Return [x, y] of the center of cell containing provided text 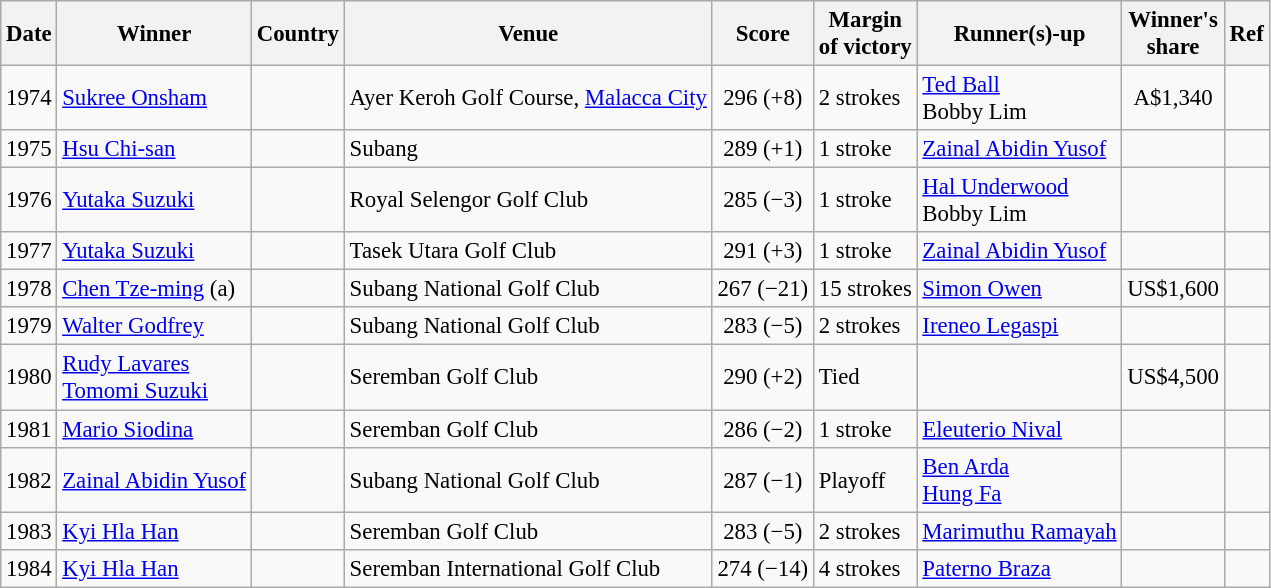
Ben Arda Hung Fa [1020, 480]
1980 [29, 378]
Marimuthu Ramayah [1020, 531]
Rudy LavaresTomomi Suzuki [154, 378]
1984 [29, 568]
1981 [29, 429]
1977 [29, 251]
1974 [29, 98]
1976 [29, 200]
US$4,500 [1173, 378]
Ref [1246, 34]
4 strokes [865, 568]
Playoff [865, 480]
1975 [29, 149]
Seremban International Golf Club [528, 568]
Chen Tze-ming (a) [154, 289]
Ted Ball Bobby Lim [1020, 98]
Runner(s)-up [1020, 34]
1978 [29, 289]
15 strokes [865, 289]
267 (−21) [762, 289]
Simon Owen [1020, 289]
287 (−1) [762, 480]
289 (+1) [762, 149]
1983 [29, 531]
Marginof victory [865, 34]
Winner [154, 34]
274 (−14) [762, 568]
Mario Siodina [154, 429]
296 (+8) [762, 98]
291 (+3) [762, 251]
Tasek Utara Golf Club [528, 251]
Subang [528, 149]
Sukree Onsham [154, 98]
A$1,340 [1173, 98]
Ayer Keroh Golf Course, Malacca City [528, 98]
Eleuterio Nival [1020, 429]
Score [762, 34]
1979 [29, 327]
Winner'sshare [1173, 34]
Tied [865, 378]
1982 [29, 480]
285 (−3) [762, 200]
Country [298, 34]
Ireneo Legaspi [1020, 327]
290 (+2) [762, 378]
Venue [528, 34]
Walter Godfrey [154, 327]
286 (−2) [762, 429]
Hal Underwood Bobby Lim [1020, 200]
Hsu Chi-san [154, 149]
Paterno Braza [1020, 568]
Royal Selengor Golf Club [528, 200]
US$1,600 [1173, 289]
Date [29, 34]
